Output the [x, y] coordinate of the center of the cell containing the given text.  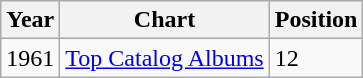
1961 [30, 58]
Position [316, 20]
Top Catalog Albums [164, 58]
Year [30, 20]
12 [316, 58]
Chart [164, 20]
